Provide the [X, Y] coordinate of the cell's center where the given text is located.  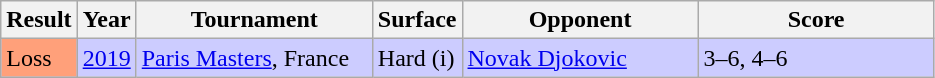
Opponent [580, 20]
Loss [39, 58]
Result [39, 20]
Novak Djokovic [580, 58]
Year [106, 20]
Paris Masters, France [254, 58]
Score [816, 20]
3–6, 4–6 [816, 58]
Hard (i) [417, 58]
2019 [106, 58]
Surface [417, 20]
Tournament [254, 20]
